Determine the [x, y] coordinate at the center of the cell enclosing the given text.  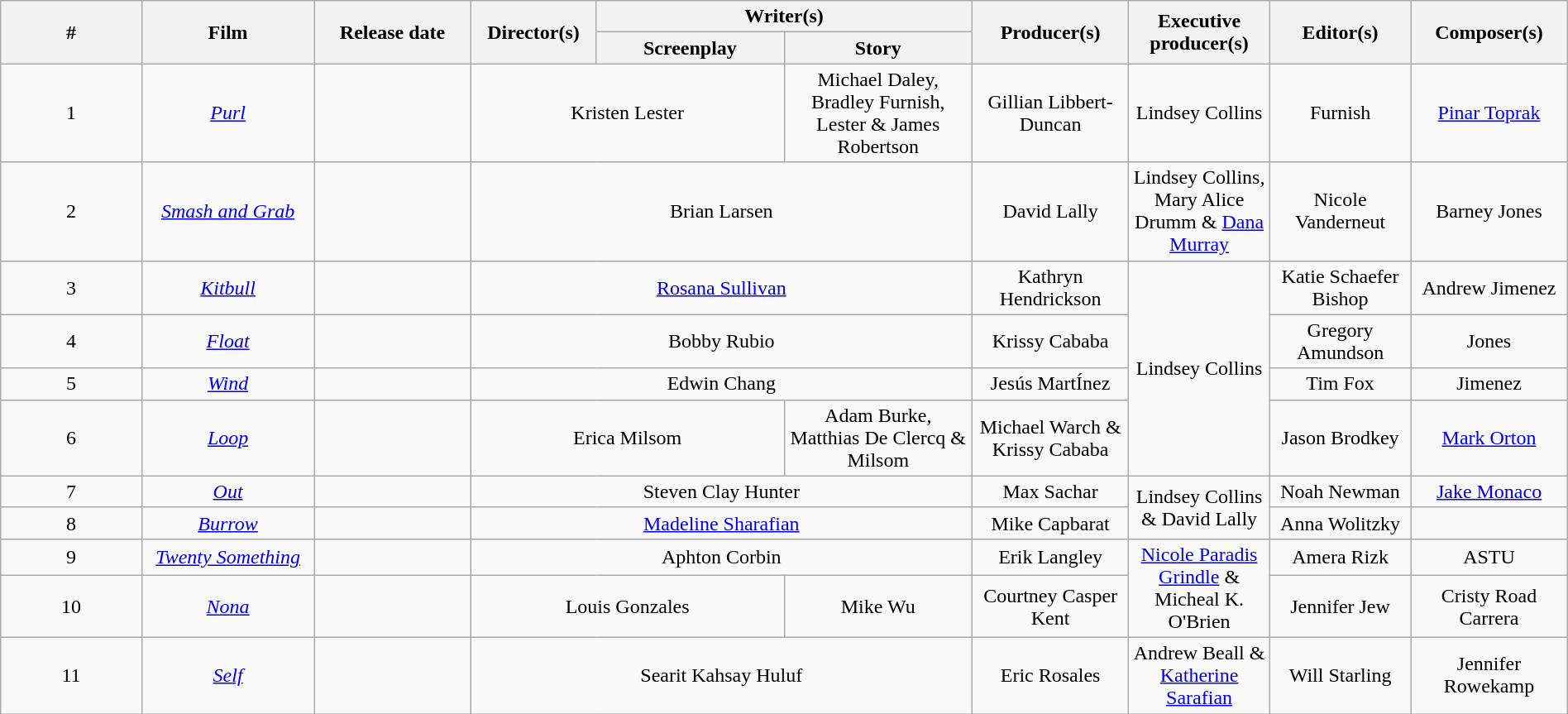
Jesús MartÍnez [1050, 384]
Will Starling [1340, 675]
Out [227, 491]
6 [71, 438]
Amera Rizk [1340, 557]
Nicole Paradis Grindle & Micheal K. O'Brien [1199, 587]
Krissy Cababa [1050, 341]
Eric Rosales [1050, 675]
Kristen Lester [627, 113]
3 [71, 288]
Jake Monaco [1489, 491]
ASTU [1489, 557]
Nona [227, 606]
Float [227, 341]
Edwin Chang [721, 384]
Erica Milsom [627, 438]
10 [71, 606]
Composer(s) [1489, 32]
Lindsey Collins, Mary Alice Drumm & Dana Murray [1199, 212]
Producer(s) [1050, 32]
Jennifer Rowekamp [1489, 675]
Writer(s) [784, 17]
Anna Wolitzky [1340, 523]
Story [878, 48]
1 [71, 113]
9 [71, 557]
Tim Fox [1340, 384]
Andrew Beall & Katherine Sarafian [1199, 675]
Twenty Something [227, 557]
7 [71, 491]
Gregory Amundson [1340, 341]
Searit Kahsay Huluf [721, 675]
Self [227, 675]
Wind [227, 384]
Noah Newman [1340, 491]
Madeline Sharafian [721, 523]
Cristy Road Carrera [1489, 606]
David Lally [1050, 212]
Burrow [227, 523]
Lindsey Collins & David Lally [1199, 507]
Mike Wu [878, 606]
Executive producer(s) [1199, 32]
5 [71, 384]
Steven Clay Hunter [721, 491]
Film [227, 32]
Erik Langley [1050, 557]
Michael Warch & Krissy Cababa [1050, 438]
Andrew Jimenez [1489, 288]
Jimenez [1489, 384]
Louis Gonzales [627, 606]
Courtney Casper Kent [1050, 606]
Jason Brodkey [1340, 438]
Max Sachar [1050, 491]
Adam Burke, Matthias De Clercq & Milsom [878, 438]
8 [71, 523]
Purl [227, 113]
# [71, 32]
Jones [1489, 341]
Pinar Toprak [1489, 113]
Jennifer Jew [1340, 606]
Release date [392, 32]
Mike Capbarat [1050, 523]
Gillian Libbert-Duncan [1050, 113]
Kitbull [227, 288]
4 [71, 341]
Smash and Grab [227, 212]
Furnish [1340, 113]
Michael Daley, Bradley Furnish, Lester & James Robertson [878, 113]
11 [71, 675]
Screenplay [690, 48]
Director(s) [533, 32]
Loop [227, 438]
Barney Jones [1489, 212]
Brian Larsen [721, 212]
2 [71, 212]
Nicole Vanderneut [1340, 212]
Katie Schaefer Bishop [1340, 288]
Mark Orton [1489, 438]
Rosana Sullivan [721, 288]
Editor(s) [1340, 32]
Aphton Corbin [721, 557]
Kathryn Hendrickson [1050, 288]
Bobby Rubio [721, 341]
